Scan for the cell matching the given text and deliver its [X, Y] coordinate at center. 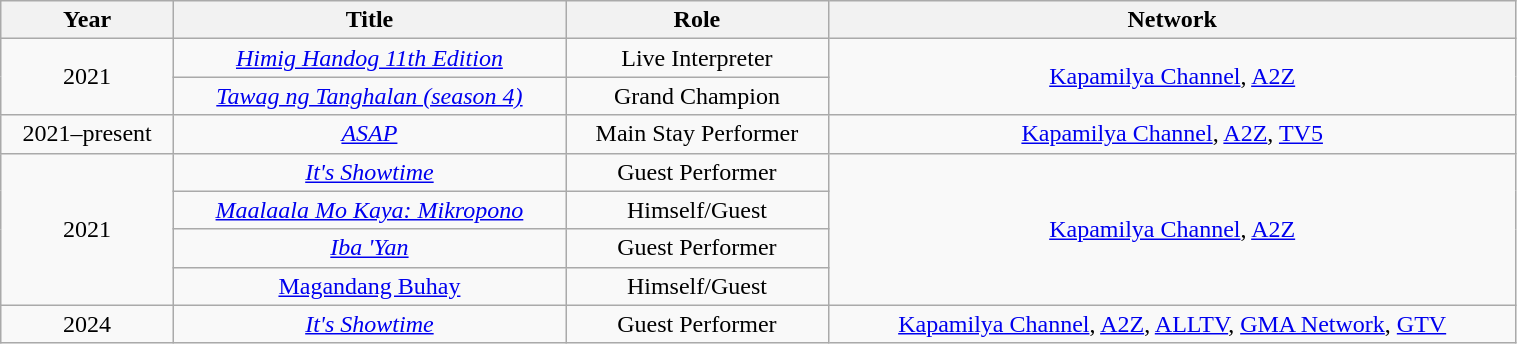
2021–present [88, 134]
Kapamilya Channel, A2Z, ALLTV, GMA Network, GTV [1172, 324]
Grand Champion [698, 96]
Year [88, 20]
2024 [88, 324]
Tawag ng Tanghalan (season 4) [369, 96]
Live Interpreter [698, 58]
Himig Handog 11th Edition [369, 58]
Magandang Buhay [369, 286]
Main Stay Performer [698, 134]
ASAP [369, 134]
Maalaala Mo Kaya: Mikropono [369, 210]
Title [369, 20]
Iba 'Yan [369, 248]
Kapamilya Channel, A2Z, TV5 [1172, 134]
Role [698, 20]
Network [1172, 20]
